Locate the cell with the specified text and output its [X, Y] center coordinate. 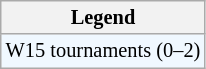
Legend [103, 17]
W15 tournaments (0–2) [103, 51]
